Scan for the cell matching the given text and deliver its (x, y) coordinate at center. 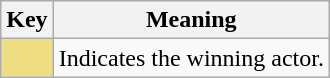
Key (27, 20)
Meaning (191, 20)
Indicates the winning actor. (191, 58)
